Pinpoint the cell where the given text exists, returning its (x, y) midpoint coordinate. 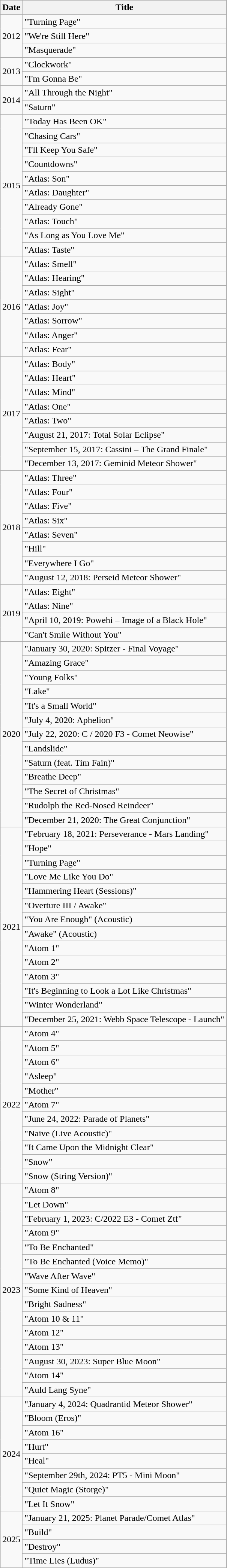
"Countdowns" (125, 164)
"January 30, 2020: Spitzer - Final Voyage" (125, 649)
"Saturn" (125, 107)
"Asleep" (125, 1076)
"Atlas: Body" (125, 364)
"Heal" (125, 1461)
"Atom 13" (125, 1347)
"Landslide" (125, 748)
"As Long as You Love Me" (125, 235)
"Overture III / Awake" (125, 905)
"July 22, 2020: C / 2020 F3 - Comet Neowise" (125, 734)
"Atlas: Nine" (125, 606)
"Atom 3" (125, 976)
"Bright Sadness" (125, 1304)
"Atlas: One" (125, 406)
"Clockwork" (125, 64)
"Amazing Grace" (125, 663)
"Wave After Wave" (125, 1276)
"Atlas: Four" (125, 492)
2013 (11, 72)
Date (11, 7)
2021 (11, 926)
"Saturn (feat. Tim Fain)" (125, 763)
"Hammering Heart (Sessions)" (125, 891)
"Atom 4" (125, 1033)
"Hope" (125, 848)
"Masquerade" (125, 50)
"Atlas: Two" (125, 421)
"September 15, 2017: Cassini – The Grand Finale" (125, 449)
"Naive (Live Acoustic)" (125, 1133)
Title (125, 7)
"Awake" (Acoustic) (125, 934)
"Mother" (125, 1091)
"December 21, 2020: The Great Conjunction" (125, 820)
"September 29th, 2024: PT5 - Mini Moon" (125, 1475)
"Already Gone" (125, 207)
"Atlas: Heart" (125, 378)
"December 13, 2017: Geminid Meteor Shower" (125, 464)
"It's Beginning to Look a Lot Like Christmas" (125, 991)
"Atlas: Sight" (125, 292)
"April 10, 2019: Powehi – Image of a Black Hole" (125, 620)
"Let Down" (125, 1204)
"Snow (String Version)" (125, 1176)
"Hill" (125, 549)
"Lake" (125, 692)
"February 1, 2023: C/2022 E3 - Comet Ztf" (125, 1219)
"Winter Wonderland" (125, 1005)
"August 30, 2023: Super Blue Moon" (125, 1361)
"We're Still Here" (125, 36)
2016 (11, 307)
2018 (11, 528)
"Atlas: Eight" (125, 592)
"Atlas: Sorrow" (125, 321)
"Bloom (Eros)" (125, 1418)
"Atlas: Seven" (125, 535)
"I'll Keep You Safe" (125, 150)
"You Are Enough" (Acoustic) (125, 920)
2012 (11, 36)
"Atom 7" (125, 1105)
"I'm Gonna Be" (125, 79)
"Everywhere I Go" (125, 563)
2023 (11, 1290)
2019 (11, 613)
"Atom 12" (125, 1333)
"February 18, 2021: Perseverance - Mars Landing" (125, 834)
"Young Folks" (125, 677)
"Rudolph the Red-Nosed Reindeer" (125, 805)
"Let It Snow" (125, 1504)
"Atlas: Smell" (125, 264)
"Quiet Magic (Storge)" (125, 1489)
"Atlas: Son" (125, 179)
"To Be Enchanted" (125, 1247)
"It Came Upon the Midnight Clear" (125, 1148)
"August 21, 2017: Total Solar Eclipse" (125, 435)
2015 (11, 186)
"Build" (125, 1532)
"To Be Enchanted (Voice Memo)" (125, 1261)
2024 (11, 1454)
"The Secret of Christmas" (125, 791)
"Atlas: Three" (125, 478)
"Atlas: Anger" (125, 335)
2017 (11, 413)
"January 21, 2025: Planet Parade/Comet Atlas" (125, 1518)
"Atom 14" (125, 1376)
"Destroy" (125, 1547)
"Snow" (125, 1162)
"Breathe Deep" (125, 777)
2014 (11, 100)
"Atlas: Five" (125, 506)
"Love Me Like You Do" (125, 877)
"Some Kind of Heaven" (125, 1290)
"Today Has Been OK" (125, 121)
"Atlas: Fear" (125, 349)
2025 (11, 1539)
"Atom 1" (125, 948)
"Chasing Cars" (125, 136)
"Atlas: Touch" (125, 221)
"Atom 8" (125, 1190)
"Atlas: Daughter" (125, 193)
"Atlas: Mind" (125, 392)
2020 (11, 735)
"Atom 2" (125, 962)
"July 4, 2020: Aphelion" (125, 720)
"Atom 6" (125, 1062)
"Time Lies (Ludus)" (125, 1561)
"January 4, 2024: Quadrantid Meteor Shower" (125, 1404)
"Atlas: Joy" (125, 307)
"Atlas: Six" (125, 520)
"Atom 9" (125, 1233)
"Atom 10 & 11" (125, 1318)
"June 24, 2022: Parade of Planets" (125, 1119)
2022 (11, 1104)
"Can't Smile Without You" (125, 635)
"All Through the Night" (125, 93)
"It's a Small World" (125, 706)
"Hurt" (125, 1447)
"Auld Lang Syne" (125, 1390)
"Atom 5" (125, 1048)
"December 25, 2021: Webb Space Telescope - Launch" (125, 1019)
"Atlas: Hearing" (125, 278)
"Atlas: Taste" (125, 250)
"Atom 16" (125, 1432)
"August 12, 2018: Perseid Meteor Shower" (125, 577)
